Pinpoint the cell where the given text exists, returning its (X, Y) midpoint coordinate. 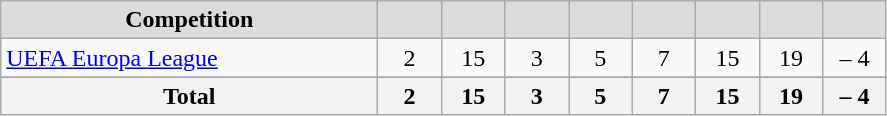
Total (190, 96)
UEFA Europa League (190, 58)
Competition (190, 20)
